Provide the [X, Y] coordinate of the cell's center where the given text is located.  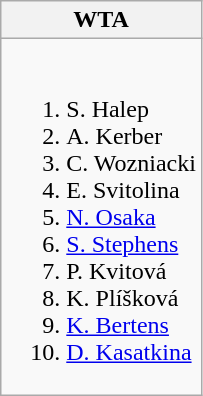
WTA [102, 20]
S. Halep A. Kerber C. Wozniacki E. Svitolina N. Osaka S. Stephens P. Kvitová K. Plíšková K. Bertens D. Kasatkina [102, 217]
